Detect which cell encompasses the target text, then output its (X, Y) center coordinate. 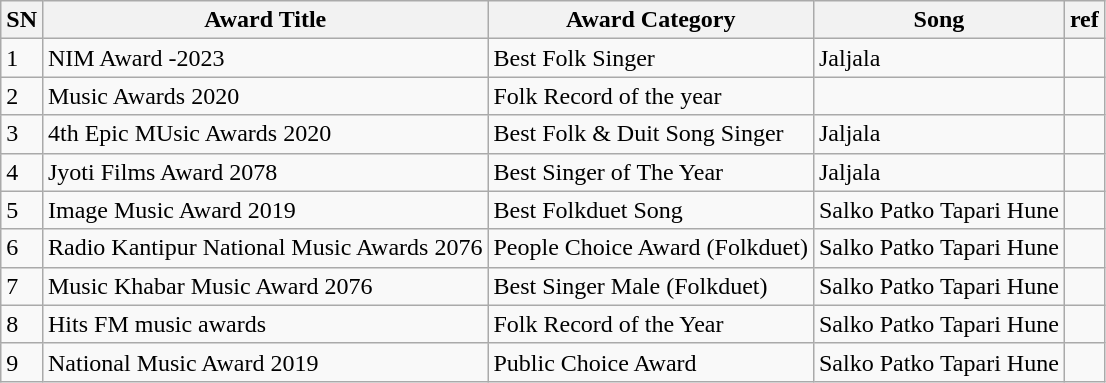
7 (22, 286)
9 (22, 362)
SN (22, 20)
Music Awards 2020 (264, 96)
Song (938, 20)
4th Epic MUsic Awards 2020 (264, 134)
Public Choice Award (650, 362)
Folk Record of the year (650, 96)
Best Singer of The Year (650, 172)
6 (22, 248)
Image Music Award 2019 (264, 210)
National Music Award 2019 (264, 362)
5 (22, 210)
Award Title (264, 20)
Radio Kantipur National Music Awards 2076 (264, 248)
Hits FM music awards (264, 324)
3 (22, 134)
Best Singer Male (Folkduet) (650, 286)
NIM Award -2023 (264, 58)
Award Category (650, 20)
Best Folk & Duit Song Singer (650, 134)
1 (22, 58)
Jyoti Films Award 2078 (264, 172)
Music Khabar Music Award 2076 (264, 286)
Best Folkduet Song (650, 210)
4 (22, 172)
8 (22, 324)
2 (22, 96)
Folk Record of the Year (650, 324)
ref (1084, 20)
Best Folk Singer (650, 58)
People Choice Award (Folkduet) (650, 248)
